Return (x, y) of the center of cell containing provided text 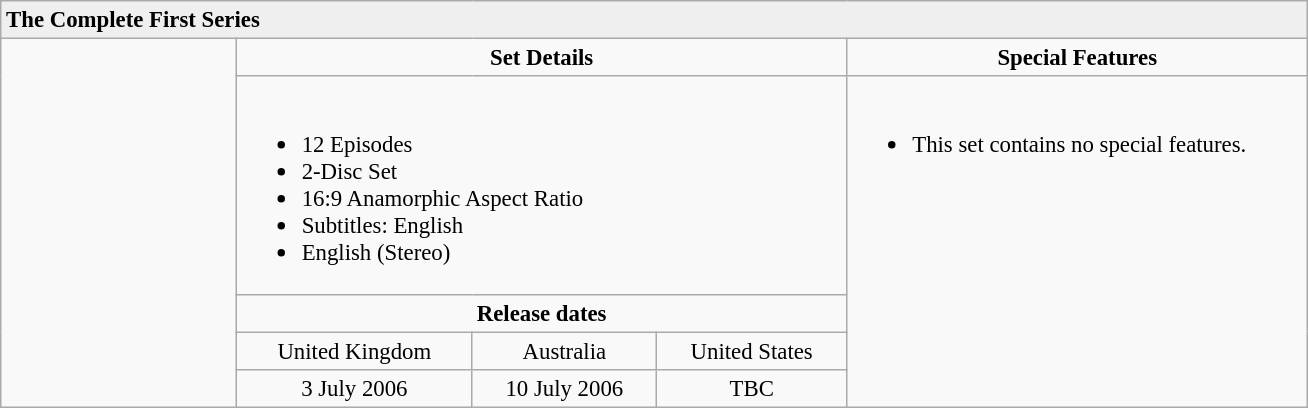
3 July 2006 (354, 388)
Special Features (1078, 58)
The Complete First Series (654, 20)
United States (752, 351)
10 July 2006 (564, 388)
This set contains no special features. (1078, 242)
Australia (564, 351)
12 Episodes2-Disc Set16:9 Anamorphic Aspect RatioSubtitles: EnglishEnglish (Stereo) (542, 185)
United Kingdom (354, 351)
TBC (752, 388)
Set Details (542, 58)
Release dates (542, 313)
